Extract the [X, Y] coordinate from the center of the cell holding the provided text.  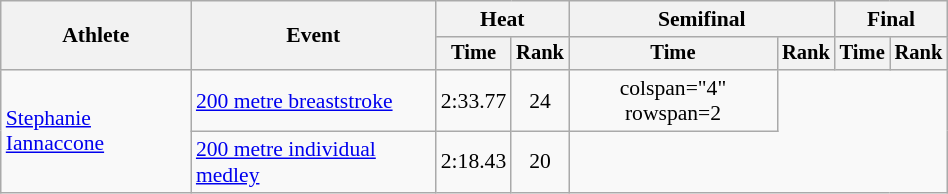
Event [314, 36]
Athlete [96, 36]
2:33.77 [474, 100]
colspan="4" rowspan=2 [673, 100]
Semifinal [702, 19]
2:18.43 [474, 162]
200 metre individual medley [314, 162]
Final [892, 19]
20 [540, 162]
Heat [502, 19]
Stephanie Iannaccone [96, 131]
24 [540, 100]
200 metre breaststroke [314, 100]
